Identify which cell holds the provided text, then report its [X, Y] central coordinate. 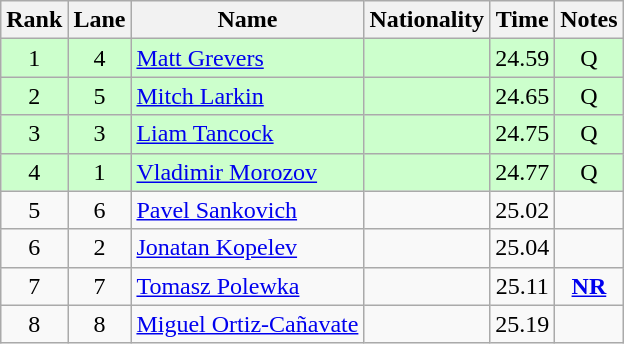
24.77 [522, 172]
Liam Tancock [248, 134]
24.59 [522, 58]
Vladimir Morozov [248, 172]
Pavel Sankovich [248, 210]
25.11 [522, 286]
Mitch Larkin [248, 96]
Jonatan Kopelev [248, 248]
Notes [589, 20]
Time [522, 20]
24.75 [522, 134]
25.04 [522, 248]
Tomasz Polewka [248, 286]
Miguel Ortiz-Cañavate [248, 324]
24.65 [522, 96]
Lane [100, 20]
25.02 [522, 210]
Nationality [427, 20]
25.19 [522, 324]
NR [589, 286]
Matt Grevers [248, 58]
Name [248, 20]
Rank [34, 20]
